Capture the cell that displays the provided text and extract its [x, y] central coordinate. 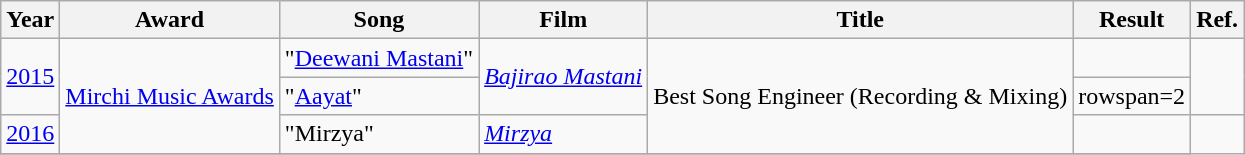
Year [30, 20]
"Mirzya" [378, 134]
Result [1132, 20]
Ref. [1218, 20]
"Aayat" [378, 96]
Mirzya [564, 134]
Song [378, 20]
Award [170, 20]
2016 [30, 134]
Mirchi Music Awards [170, 96]
rowspan=2 [1132, 96]
Best Song Engineer (Recording & Mixing) [860, 96]
"Deewani Mastani" [378, 58]
Title [860, 20]
2015 [30, 77]
Bajirao Mastani [564, 77]
Film [564, 20]
